Capture the cell that displays the provided text and extract its [x, y] central coordinate. 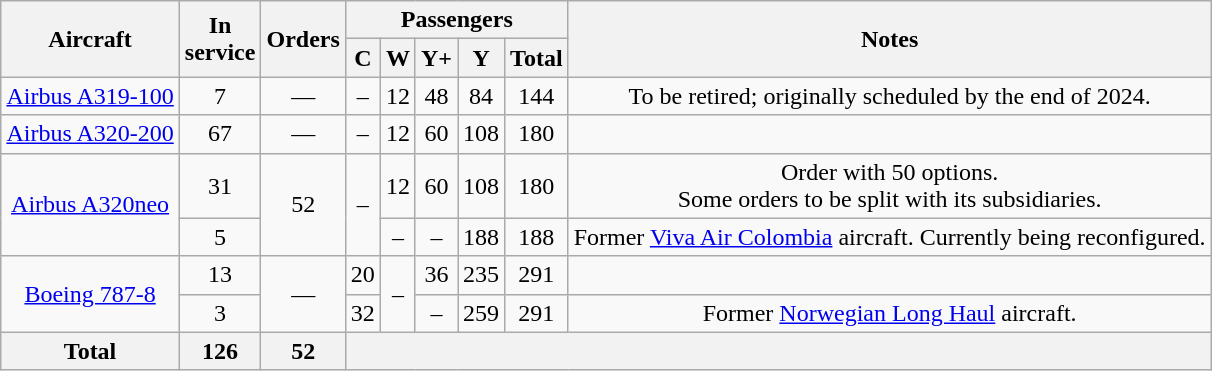
3 [220, 313]
Aircraft [90, 39]
Orders [303, 39]
235 [482, 275]
In service [220, 39]
48 [436, 96]
Boeing 787-8 [90, 294]
Passengers [456, 20]
W [398, 58]
Airbus A319-100 [90, 96]
13 [220, 275]
67 [220, 134]
5 [220, 237]
144 [537, 96]
7 [220, 96]
20 [362, 275]
259 [482, 313]
C [362, 58]
84 [482, 96]
Former Viva Air Colombia aircraft. Currently being reconfigured. [890, 237]
36 [436, 275]
Order with 50 options. Some orders to be split with its subsidiaries. [890, 186]
31 [220, 186]
To be retired; originally scheduled by the end of 2024. [890, 96]
Former Norwegian Long Haul aircraft. [890, 313]
Y+ [436, 58]
Airbus A320-200 [90, 134]
Notes [890, 39]
Airbus A320neo [90, 204]
32 [362, 313]
126 [220, 351]
Y [482, 58]
